Scan for the cell matching the given text and deliver its [x, y] coordinate at center. 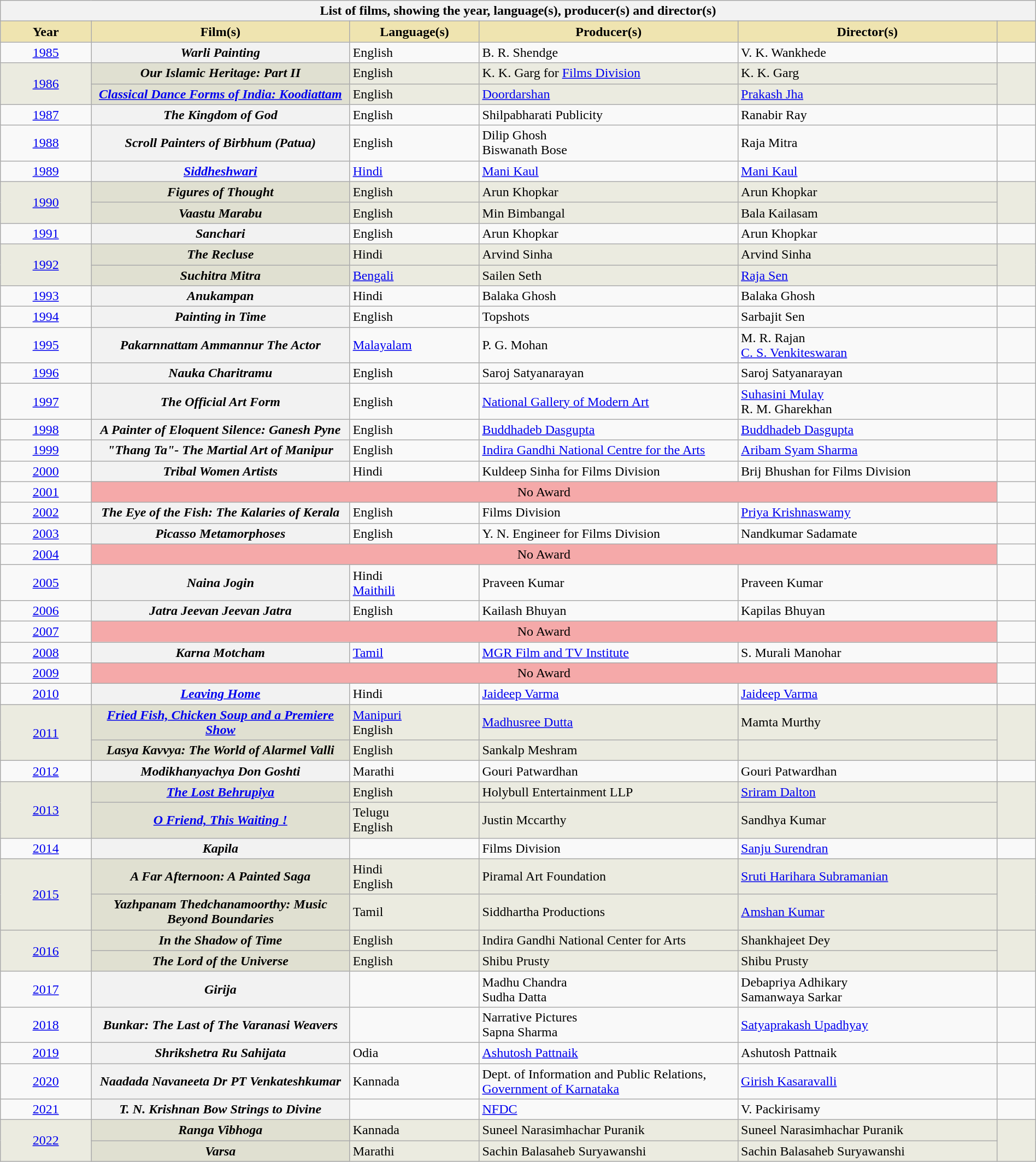
Nauka Charitramu [220, 373]
2012 [46, 771]
The Eye of the Fish: The Kalaries of Kerala [220, 513]
Leaving Home [220, 694]
Anukampan [220, 296]
A Far Afternoon: A Painted Saga [220, 877]
2000 [46, 471]
Picasso Metamorphoses [220, 533]
Modikhanyachya Don Goshti [220, 771]
Prakash Jha [868, 94]
Karna Motcham [220, 652]
2013 [46, 810]
Malayalam [414, 345]
Pakarnnattam Ammannur The Actor [220, 345]
Piramal Art Foundation [609, 877]
2018 [46, 1024]
Bala Kailasam [868, 213]
Raja Sen [868, 275]
Narrative PicturesSapna Sharma [609, 1024]
Kailash Bhuyan [609, 611]
Director(s) [868, 32]
HindiMaithili [414, 583]
Sarbajit Sen [868, 317]
1988 [46, 143]
Odia [414, 1053]
1998 [46, 430]
1990 [46, 202]
National Gallery of Modern Art [609, 401]
1993 [46, 296]
Warli Painting [220, 52]
The Lost Behrupiya [220, 792]
2020 [46, 1081]
1989 [46, 171]
Yazhpanam Thedchanamoorthy: Music Beyond Boundaries [220, 912]
Kapilas Bhuyan [868, 611]
MGR Film and TV Institute [609, 652]
Indira Gandhi National Center for Arts [609, 940]
Suhasini MulayR. M. Gharekhan [868, 401]
Vaastu Marabu [220, 213]
Varsa [220, 1151]
1997 [46, 401]
Satyaprakash Upadhyay [868, 1024]
Sanchari [220, 233]
2006 [46, 611]
Sanju Surendran [868, 848]
Figures of Thought [220, 192]
HindiEnglish [414, 877]
Sailen Seth [609, 275]
P. G. Mohan [609, 345]
B. R. Shendge [609, 52]
2021 [46, 1110]
The Recluse [220, 254]
Suchitra Mitra [220, 275]
Painting in Time [220, 317]
1996 [46, 373]
NFDC [609, 1110]
M. R. RajanC. S. Venkiteswaran [868, 345]
Lasya Kavvya: The World of Alarmel Valli [220, 750]
Bunkar: The Last of The Varanasi Weavers [220, 1024]
Topshots [609, 317]
V. K. Wankhede [868, 52]
Brij Bhushan for Films Division [868, 471]
The Lord of the Universe [220, 961]
Madhu ChandraSudha Datta [609, 989]
Sriram Dalton [868, 792]
Raja Mitra [868, 143]
O Friend, This Waiting ! [220, 820]
1999 [46, 450]
2019 [46, 1053]
Fried Fish, Chicken Soup and a Premiere Show [220, 723]
The Kingdom of God [220, 115]
Naadada Navaneeta Dr PT Venkateshkumar [220, 1081]
Shankhajeet Dey [868, 940]
Debapriya AdhikarySamanwaya Sarkar [868, 989]
Language(s) [414, 32]
Indira Gandhi National Centre for the Arts [609, 450]
2002 [46, 513]
2009 [46, 673]
In the Shadow of Time [220, 940]
Dilip GhoshBiswanath Bose [609, 143]
2016 [46, 950]
ManipuriEnglish [414, 723]
2014 [46, 848]
Madhusree Dutta [609, 723]
2017 [46, 989]
2010 [46, 694]
"Thang Ta"- The Martial Art of Manipur [220, 450]
2004 [46, 554]
Doordarshan [609, 94]
Classical Dance Forms of India: Koodiattam [220, 94]
K. K. Garg [868, 73]
The Official Art Form [220, 401]
2007 [46, 631]
Ranga Vibhoga [220, 1130]
S. Murali Manohar [868, 652]
Ranabir Ray [868, 115]
Bengali [414, 275]
Girish Kasaravalli [868, 1081]
Sandhya Kumar [868, 820]
2003 [46, 533]
Shrikshetra Ru Sahijata [220, 1053]
Mamta Murthy [868, 723]
A Painter of Eloquent Silence: Ganesh Pyne [220, 430]
2005 [46, 583]
Aribam Syam Sharma [868, 450]
1987 [46, 115]
K. K. Garg for Films Division [609, 73]
Film(s) [220, 32]
Our Islamic Heritage: Part II [220, 73]
T. N. Krishnan Bow Strings to Divine [220, 1110]
2022 [46, 1141]
Nandkumar Sadamate [868, 533]
2011 [46, 732]
Kuldeep Sinha for Films Division [609, 471]
Siddhartha Productions [609, 912]
Shilpabharati Publicity [609, 115]
Holybull Entertainment LLP [609, 792]
TeluguEnglish [414, 820]
Priya Krishnaswamy [868, 513]
Justin Mccarthy [609, 820]
2008 [46, 652]
Sruti Harihara Subramanian [868, 877]
Amshan Kumar [868, 912]
Tribal Women Artists [220, 471]
1994 [46, 317]
Kapila [220, 848]
Dept. of Information and Public Relations, Government of Karnataka [609, 1081]
2001 [46, 492]
2015 [46, 894]
Year [46, 32]
Siddheshwari [220, 171]
1991 [46, 233]
Y. N. Engineer for Films Division [609, 533]
1985 [46, 52]
1986 [46, 84]
Jatra Jeevan Jeevan Jatra [220, 611]
Min Bimbangal [609, 213]
Sankalp Meshram [609, 750]
1995 [46, 345]
Naina Jogin [220, 583]
Producer(s) [609, 32]
List of films, showing the year, language(s), producer(s) and director(s) [518, 11]
Girija [220, 989]
1992 [46, 265]
Scroll Painters of Birbhum (Patua) [220, 143]
V. Packirisamy [868, 1110]
